Return the [x, y] coordinate for the center point of the cell that contains the specified text.  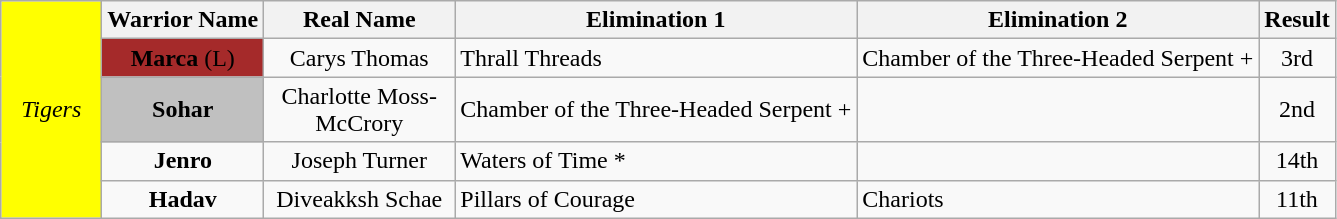
Sohar [183, 110]
Diveakksh Schae [360, 199]
14th [1297, 161]
Chariots [1058, 199]
Tigers [52, 110]
Real Name [360, 20]
Charlotte Moss-McCrory [360, 110]
Result [1297, 20]
Carys Thomas [360, 58]
11th [1297, 199]
Warrior Name [183, 20]
Marca (L) [183, 58]
Joseph Turner [360, 161]
3rd [1297, 58]
2nd [1297, 110]
Thrall Threads [656, 58]
Elimination 1 [656, 20]
Elimination 2 [1058, 20]
Jenro [183, 161]
Pillars of Courage [656, 199]
Waters of Time * [656, 161]
Hadav [183, 199]
